Output the [X, Y] coordinate of the center of the cell containing the given text.  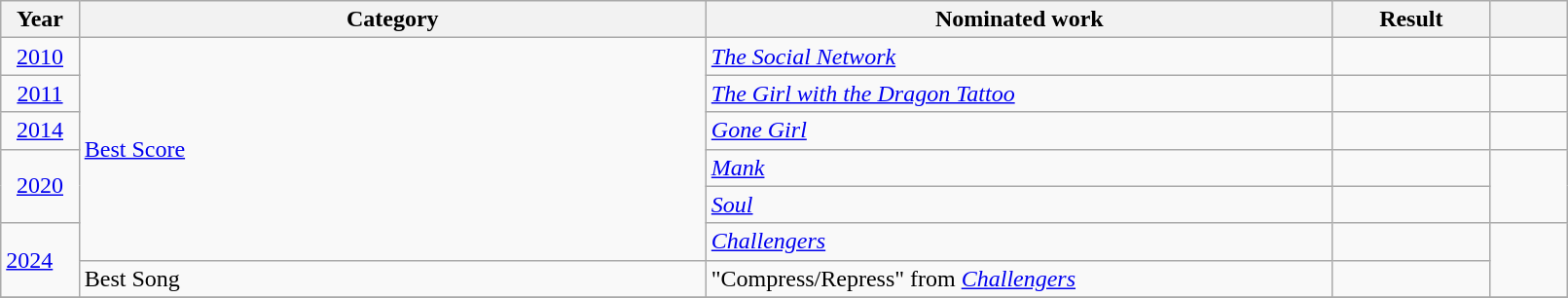
Nominated work [1019, 19]
Result [1411, 19]
2011 [40, 93]
2014 [40, 130]
"Compress/Repress" from Challengers [1019, 279]
2024 [40, 260]
Category [392, 19]
2020 [40, 186]
2010 [40, 56]
The Girl with the Dragon Tattoo [1019, 93]
Challengers [1019, 242]
Gone Girl [1019, 130]
Year [40, 19]
The Social Network [1019, 56]
Mank [1019, 168]
Best Song [392, 279]
Best Score [392, 149]
Soul [1019, 205]
